Identify which cell holds the provided text, then report its (x, y) central coordinate. 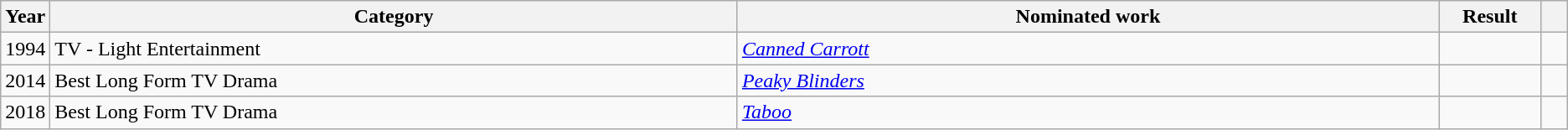
Canned Carrott (1087, 49)
TV - Light Entertainment (394, 49)
Peaky Blinders (1087, 81)
1994 (25, 49)
Result (1490, 17)
Category (394, 17)
Nominated work (1087, 17)
Taboo (1087, 112)
2018 (25, 112)
2014 (25, 81)
Year (25, 17)
